Extract the [x, y] coordinate from the center of the cell holding the provided text.  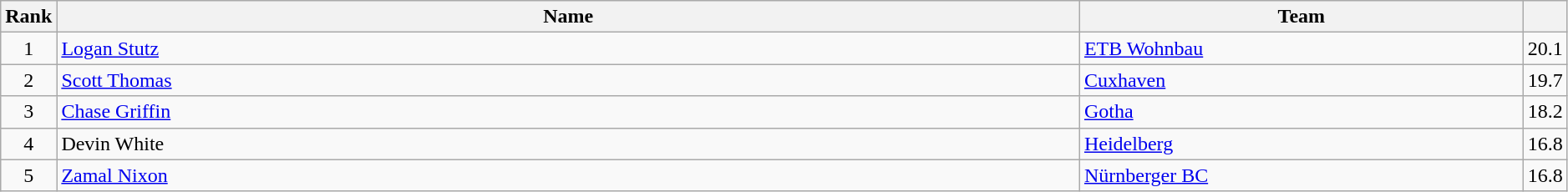
1 [28, 48]
Nürnberger BC [1302, 175]
3 [28, 112]
5 [28, 175]
Chase Griffin [568, 112]
Heidelberg [1302, 144]
Devin White [568, 144]
Zamal Nixon [568, 175]
18.2 [1545, 112]
Logan Stutz [568, 48]
Gotha [1302, 112]
Team [1302, 17]
Scott Thomas [568, 80]
20.1 [1545, 48]
ETB Wohnbau [1302, 48]
2 [28, 80]
Name [568, 17]
Rank [28, 17]
Cuxhaven [1302, 80]
19.7 [1545, 80]
4 [28, 144]
